Return [x, y] of the center of cell containing provided text 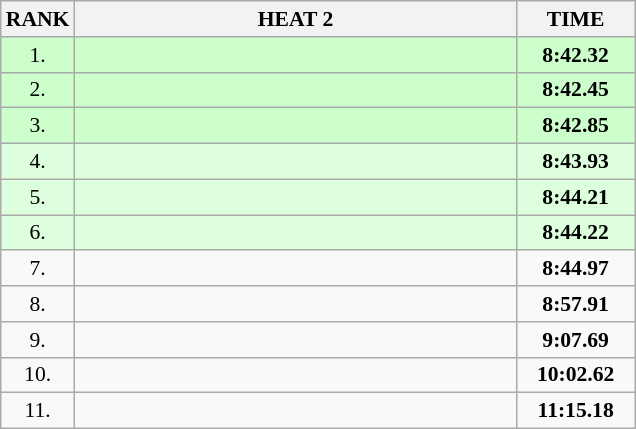
RANK [38, 19]
8:42.45 [576, 90]
1. [38, 55]
5. [38, 197]
8:42.32 [576, 55]
8:44.97 [576, 269]
7. [38, 269]
8:44.21 [576, 197]
11:15.18 [576, 411]
2. [38, 90]
8:43.93 [576, 162]
HEAT 2 [295, 19]
8:42.85 [576, 126]
9. [38, 340]
4. [38, 162]
8. [38, 304]
11. [38, 411]
8:57.91 [576, 304]
6. [38, 233]
9:07.69 [576, 340]
10. [38, 375]
TIME [576, 19]
10:02.62 [576, 375]
8:44.22 [576, 233]
3. [38, 126]
